Identify which cell holds the provided text, then report its (X, Y) central coordinate. 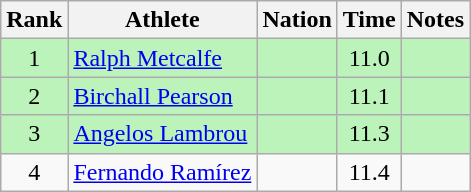
Fernando Ramírez (162, 172)
3 (34, 134)
11.1 (369, 96)
Nation (297, 20)
11.3 (369, 134)
Rank (34, 20)
Birchall Pearson (162, 96)
Athlete (162, 20)
Angelos Lambrou (162, 134)
2 (34, 96)
Notes (435, 20)
Time (369, 20)
1 (34, 58)
11.0 (369, 58)
Ralph Metcalfe (162, 58)
4 (34, 172)
11.4 (369, 172)
